Provide the (x, y) coordinate of the cell's center where the given text is located.  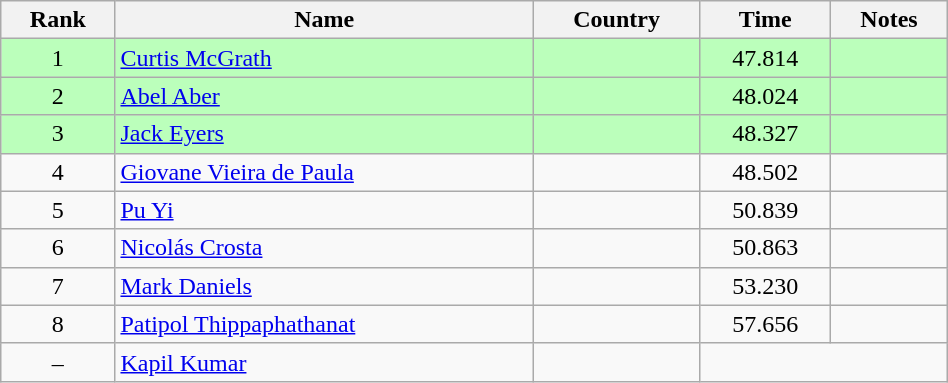
– (58, 362)
2 (58, 96)
7 (58, 286)
Kapil Kumar (324, 362)
50.863 (766, 248)
1 (58, 58)
Notes (889, 20)
48.024 (766, 96)
5 (58, 210)
Country (616, 20)
Curtis McGrath (324, 58)
Rank (58, 20)
Abel Aber (324, 96)
4 (58, 172)
8 (58, 324)
Patipol Thippaphathanat (324, 324)
Time (766, 20)
53.230 (766, 286)
Giovane Vieira de Paula (324, 172)
Pu Yi (324, 210)
48.502 (766, 172)
47.814 (766, 58)
Jack Eyers (324, 134)
Nicolás Crosta (324, 248)
6 (58, 248)
57.656 (766, 324)
3 (58, 134)
50.839 (766, 210)
Mark Daniels (324, 286)
Name (324, 20)
48.327 (766, 134)
